Identify which cell holds the provided text, then report its (x, y) central coordinate. 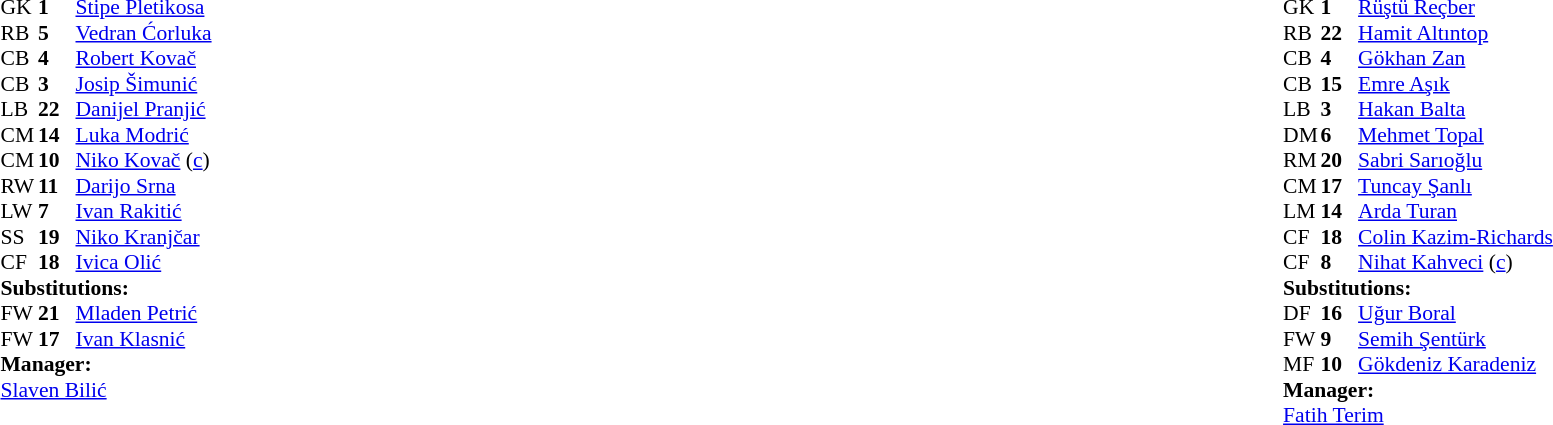
Arda Turan (1456, 211)
Darijo Srna (144, 186)
LW (19, 211)
Ivan Klasnić (144, 339)
Luka Modrić (144, 135)
Slaven Bilić (106, 390)
Hakan Balta (1456, 109)
Sabri Sarıoğlu (1456, 161)
Josip Šimunić (144, 84)
21 (57, 313)
Gökdeniz Karadeniz (1456, 365)
19 (57, 237)
Robert Kovač (144, 59)
5 (57, 33)
6 (1340, 135)
Mehmet Topal (1456, 135)
LM (1302, 211)
Hamit Altıntop (1456, 33)
DM (1302, 135)
Ivica Olić (144, 263)
20 (1340, 161)
Uğur Boral (1456, 313)
7 (57, 211)
SS (19, 237)
Danijel Pranjić (144, 109)
Ivan Rakitić (144, 211)
DF (1302, 313)
16 (1340, 313)
Niko Kovač (c) (144, 161)
8 (1340, 263)
Emre Aşık (1456, 84)
RM (1302, 161)
Nihat Kahveci (c) (1456, 263)
11 (57, 186)
Mladen Petrić (144, 313)
Vedran Ćorluka (144, 33)
Tuncay Şanlı (1456, 186)
Niko Kranjčar (144, 237)
15 (1340, 84)
RW (19, 186)
Semih Şentürk (1456, 339)
9 (1340, 339)
Gökhan Zan (1456, 59)
Colin Kazim-Richards (1456, 237)
MF (1302, 365)
